For the text-containing cell, return its midpoint in [X, Y] coordinate format. 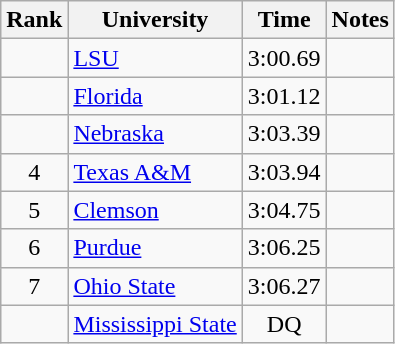
Nebraska [155, 134]
Clemson [155, 210]
Time [284, 20]
Ohio State [155, 286]
Rank [34, 20]
3:01.12 [284, 96]
4 [34, 172]
Texas A&M [155, 172]
7 [34, 286]
5 [34, 210]
3:06.25 [284, 248]
6 [34, 248]
Purdue [155, 248]
LSU [155, 58]
3:00.69 [284, 58]
3:06.27 [284, 286]
3:03.94 [284, 172]
Notes [360, 20]
3:03.39 [284, 134]
DQ [284, 324]
3:04.75 [284, 210]
Florida [155, 96]
University [155, 20]
Mississippi State [155, 324]
